For the text-containing cell, return its midpoint in [x, y] coordinate format. 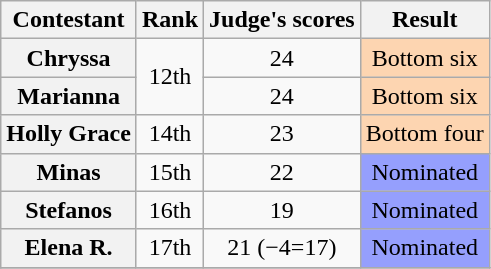
Minas [69, 172]
Judge's scores [282, 20]
22 [282, 172]
23 [282, 134]
16th [170, 210]
12th [170, 77]
Holly Grace [69, 134]
Rank [170, 20]
21 (−4=17) [282, 248]
Bottom four [424, 134]
Stefanos [69, 210]
19 [282, 210]
Marianna [69, 96]
Elena R. [69, 248]
17th [170, 248]
Result [424, 20]
Contestant [69, 20]
14th [170, 134]
Chryssa [69, 58]
15th [170, 172]
